Find where the given text appears and provide that cell's center as [x, y] coordinate. 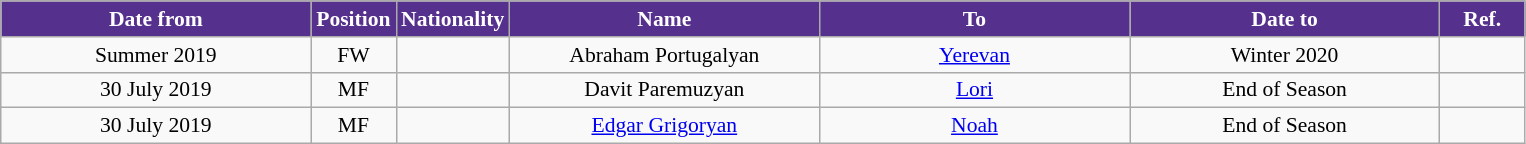
Edgar Grigoryan [664, 126]
Date to [1285, 19]
To [974, 19]
Date from [156, 19]
FW [354, 55]
Summer 2019 [156, 55]
Abraham Portugalyan [664, 55]
Noah [974, 126]
Davit Paremuzyan [664, 90]
Yerevan [974, 55]
Ref. [1482, 19]
Lori [974, 90]
Nationality [452, 19]
Name [664, 19]
Winter 2020 [1285, 55]
Position [354, 19]
